Capture the cell that displays the provided text and extract its (X, Y) central coordinate. 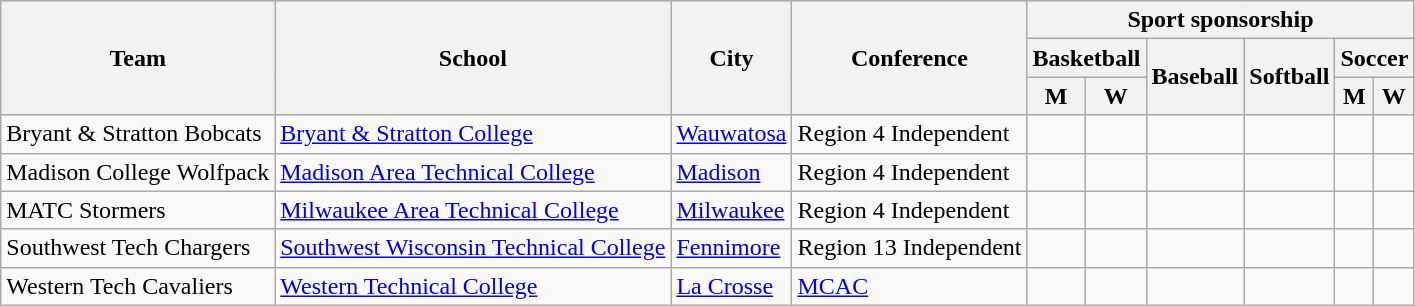
Milwaukee Area Technical College (473, 210)
Bryant & Stratton Bobcats (138, 134)
Southwest Tech Chargers (138, 248)
Western Tech Cavaliers (138, 286)
Wauwatosa (732, 134)
Sport sponsorship (1220, 20)
Milwaukee (732, 210)
Conference (910, 58)
Bryant & Stratton College (473, 134)
Team (138, 58)
Softball (1290, 77)
Fennimore (732, 248)
MATC Stormers (138, 210)
Southwest Wisconsin Technical College (473, 248)
Soccer (1374, 58)
Madison College Wolfpack (138, 172)
Madison Area Technical College (473, 172)
Region 13 Independent (910, 248)
City (732, 58)
Baseball (1195, 77)
Basketball (1086, 58)
Madison (732, 172)
Western Technical College (473, 286)
MCAC (910, 286)
La Crosse (732, 286)
School (473, 58)
